Detect which cell encompasses the target text, then output its (x, y) center coordinate. 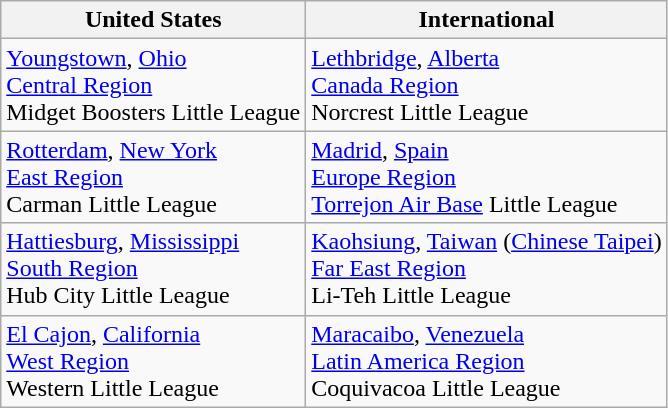
Maracaibo, VenezuelaLatin America RegionCoquivacoa Little League (486, 361)
United States (154, 20)
Madrid, SpainEurope RegionTorrejon Air Base Little League (486, 177)
Youngstown, OhioCentral RegionMidget Boosters Little League (154, 85)
Kaohsiung, Taiwan (Chinese Taipei)Far East RegionLi-Teh Little League (486, 269)
Lethbridge, Alberta Canada RegionNorcrest Little League (486, 85)
International (486, 20)
El Cajon, CaliforniaWest RegionWestern Little League (154, 361)
Rotterdam, New YorkEast RegionCarman Little League (154, 177)
Hattiesburg, MississippiSouth RegionHub City Little League (154, 269)
